Search for the cell housing the specified text and yield its [X, Y] center coordinate. 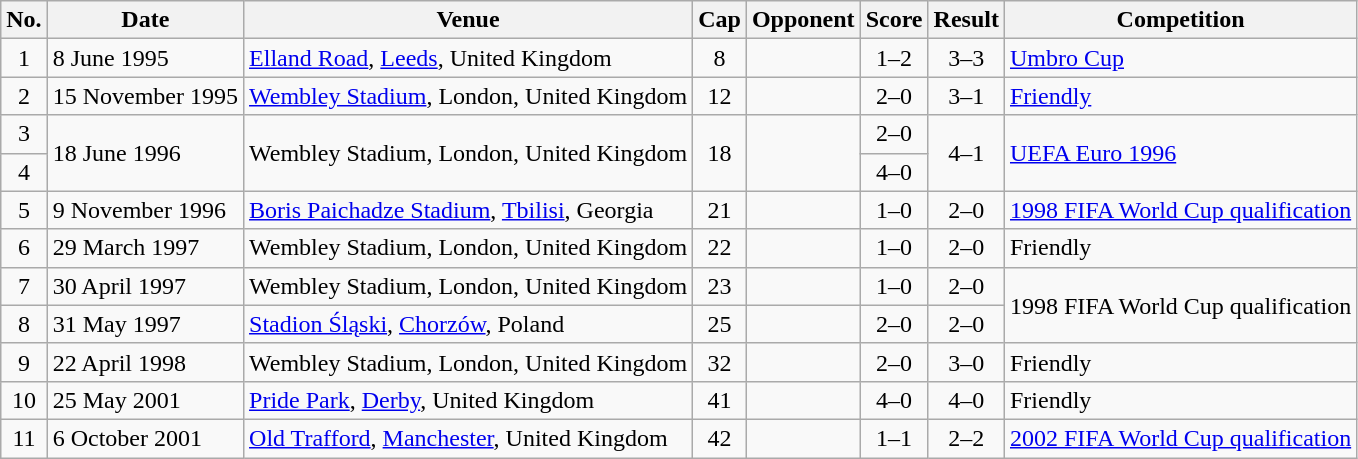
25 [720, 324]
2 [24, 96]
4 [24, 172]
25 May 2001 [145, 400]
3 [24, 134]
2002 FIFA World Cup qualification [1180, 438]
6 October 2001 [145, 438]
3–0 [966, 362]
1–2 [894, 58]
22 April 1998 [145, 362]
Umbro Cup [1180, 58]
Cap [720, 20]
21 [720, 210]
5 [24, 210]
Venue [468, 20]
3–3 [966, 58]
18 [720, 153]
9 November 1996 [145, 210]
Opponent [803, 20]
23 [720, 286]
1–1 [894, 438]
42 [720, 438]
10 [24, 400]
Boris Paichadze Stadium, Tbilisi, Georgia [468, 210]
18 June 1996 [145, 153]
No. [24, 20]
Date [145, 20]
4–1 [966, 153]
11 [24, 438]
1 [24, 58]
30 April 1997 [145, 286]
32 [720, 362]
8 June 1995 [145, 58]
12 [720, 96]
3–1 [966, 96]
31 May 1997 [145, 324]
Elland Road, Leeds, United Kingdom [468, 58]
Score [894, 20]
6 [24, 248]
UEFA Euro 1996 [1180, 153]
29 March 1997 [145, 248]
Competition [1180, 20]
41 [720, 400]
15 November 1995 [145, 96]
9 [24, 362]
2–2 [966, 438]
Pride Park, Derby, United Kingdom [468, 400]
Stadion Śląski, Chorzów, Poland [468, 324]
22 [720, 248]
Old Trafford, Manchester, United Kingdom [468, 438]
Result [966, 20]
7 [24, 286]
